Output the (X, Y) coordinate of the center of the cell containing the given text.  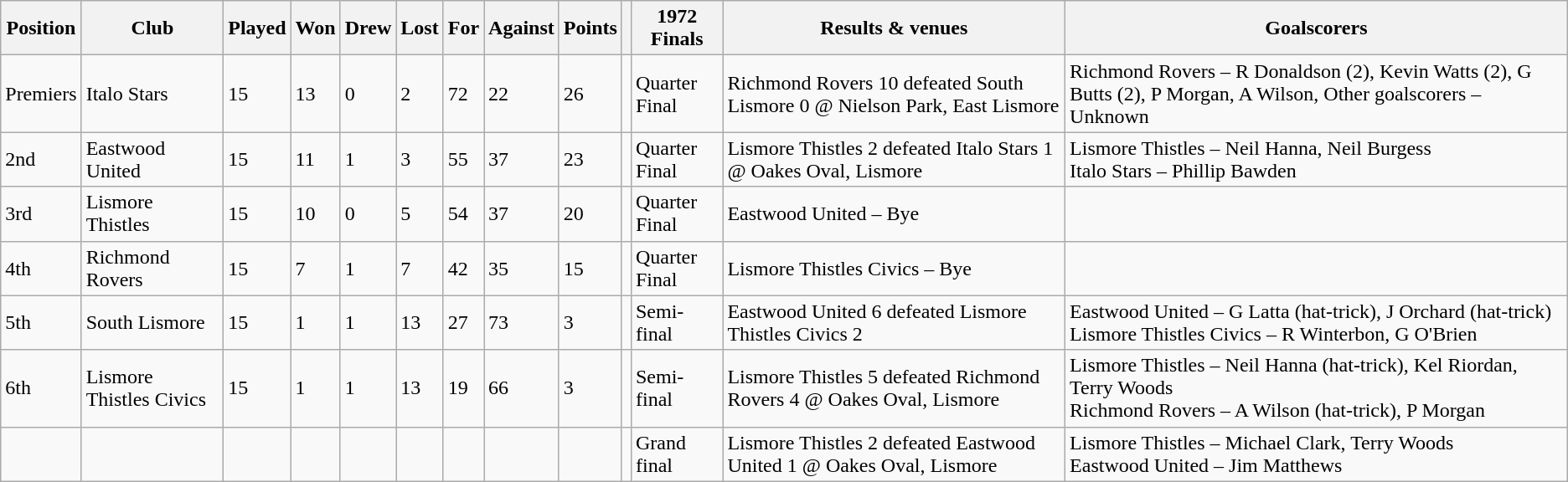
42 (463, 268)
Position (41, 28)
Eastwood United – G Latta (hat-trick), J Orchard (hat-trick)Lismore Thistles Civics – R Winterbon, G O'Brien (1317, 323)
Points (590, 28)
For (463, 28)
Richmond Rovers (152, 268)
South Lismore (152, 323)
66 (522, 388)
35 (522, 268)
Grand final (677, 454)
Lismore Thistles Civics (152, 388)
Lost (420, 28)
Italo Stars (152, 94)
22 (522, 94)
Lismore Thistles – Neil Hanna (hat-trick), Kel Riordan, Terry WoodsRichmond Rovers – A Wilson (hat-trick), P Morgan (1317, 388)
Played (257, 28)
Lismore Thistles 5 defeated Richmond Rovers 4 @ Oakes Oval, Lismore (895, 388)
5 (420, 214)
Lismore Thistles – Michael Clark, Terry WoodsEastwood United – Jim Matthews (1317, 454)
10 (315, 214)
5th (41, 323)
27 (463, 323)
26 (590, 94)
73 (522, 323)
20 (590, 214)
72 (463, 94)
55 (463, 159)
Richmond Rovers 10 defeated South Lismore 0 @ Nielson Park, East Lismore (895, 94)
19 (463, 388)
Drew (369, 28)
Eastwood United 6 defeated Lismore Thistles Civics 2 (895, 323)
Lismore Thistles 2 defeated Eastwood United 1 @ Oakes Oval, Lismore (895, 454)
23 (590, 159)
Won (315, 28)
2 (420, 94)
Results & venues (895, 28)
2nd (41, 159)
54 (463, 214)
Lismore Thistles 2 defeated Italo Stars 1 @ Oakes Oval, Lismore (895, 159)
Premiers (41, 94)
Club (152, 28)
6th (41, 388)
Eastwood United (152, 159)
Lismore Thistles – Neil Hanna, Neil BurgessItalo Stars – Phillip Bawden (1317, 159)
4th (41, 268)
Goalscorers (1317, 28)
Eastwood United – Bye (895, 214)
3rd (41, 214)
11 (315, 159)
1972 Finals (677, 28)
Lismore Thistles (152, 214)
Against (522, 28)
Lismore Thistles Civics – Bye (895, 268)
Richmond Rovers – R Donaldson (2), Kevin Watts (2), G Butts (2), P Morgan, A Wilson, Other goalscorers – Unknown (1317, 94)
